Identify which cell holds the provided text, then report its (x, y) central coordinate. 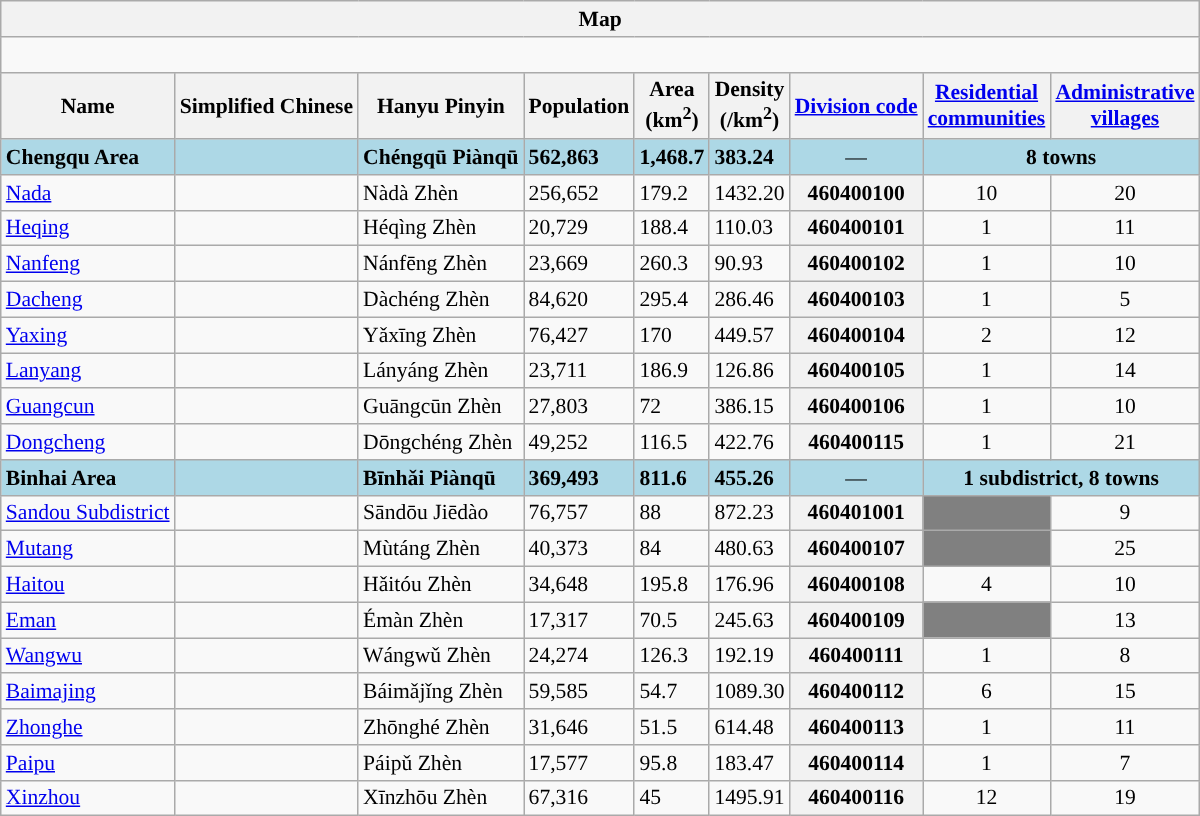
Administrative villages (1124, 106)
170 (672, 335)
460400116 (856, 798)
70.5 (672, 620)
13 (1124, 620)
25 (1124, 549)
110.03 (749, 228)
59,585 (580, 692)
188.4 (672, 228)
460400112 (856, 692)
40,373 (580, 549)
179.2 (672, 193)
460400103 (856, 300)
6 (987, 692)
8 towns (1062, 157)
Páipǔ Zhèn (441, 763)
Émàn Zhèn (441, 620)
Sāndōu Jiēdào (441, 513)
90.93 (749, 264)
460401001 (856, 513)
49,252 (580, 442)
Guangcun (88, 407)
Yǎxīng Zhèn (441, 335)
Chéngqū Piànqū (441, 157)
Hǎitóu Zhèn (441, 585)
126.3 (672, 656)
45 (672, 798)
811.6 (672, 478)
455.26 (749, 478)
369,493 (580, 478)
19 (1124, 798)
76,427 (580, 335)
260.3 (672, 264)
Heqing (88, 228)
2 (987, 335)
9 (1124, 513)
256,652 (580, 193)
Zhonghe (88, 727)
23,711 (580, 371)
186.9 (672, 371)
480.63 (749, 549)
460400106 (856, 407)
460400107 (856, 549)
31,646 (580, 727)
Wángwǔ Zhèn (441, 656)
88 (672, 513)
Name (88, 106)
Guāngcūn Zhèn (441, 407)
460400114 (856, 763)
24,274 (580, 656)
Xinzhou (88, 798)
562,863 (580, 157)
Nada (88, 193)
Residential communities (987, 106)
460400113 (856, 727)
872.23 (749, 513)
Map (600, 19)
Dàchéng Zhèn (441, 300)
8 (1124, 656)
67,316 (580, 798)
34,648 (580, 585)
84 (672, 549)
Population (580, 106)
460400100 (856, 193)
Lanyang (88, 371)
195.8 (672, 585)
Chengqu Area (88, 157)
4 (987, 585)
Héqìng Zhèn (441, 228)
295.4 (672, 300)
286.46 (749, 300)
Haitou (88, 585)
460400109 (856, 620)
Zhōnghé Zhèn (441, 727)
1 subdistrict, 8 towns (1062, 478)
17,577 (580, 763)
386.15 (749, 407)
Nánfēng Zhèn (441, 264)
245.63 (749, 620)
460400111 (856, 656)
Binhai Area (88, 478)
183.47 (749, 763)
Sandou Subdistrict (88, 513)
Yaxing (88, 335)
192.19 (749, 656)
1089.30 (749, 692)
84,620 (580, 300)
Eman (88, 620)
Hanyu Pinyin (441, 106)
460400104 (856, 335)
20,729 (580, 228)
23,669 (580, 264)
460400102 (856, 264)
5 (1124, 300)
Xīnzhōu Zhèn (441, 798)
1495.91 (749, 798)
14 (1124, 371)
449.57 (749, 335)
460400105 (856, 371)
15 (1124, 692)
Simplified Chinese (266, 106)
76,757 (580, 513)
460400101 (856, 228)
Dacheng (88, 300)
Wangwu (88, 656)
7 (1124, 763)
Báimǎjǐng Zhèn (441, 692)
1,468.7 (672, 157)
126.86 (749, 371)
95.8 (672, 763)
17,317 (580, 620)
Division code (856, 106)
422.76 (749, 442)
Paipu (88, 763)
1432.20 (749, 193)
20 (1124, 193)
Dōngchéng Zhèn (441, 442)
Baimajing (88, 692)
383.24 (749, 157)
Mùtáng Zhèn (441, 549)
176.96 (749, 585)
Lányáng Zhèn (441, 371)
72 (672, 407)
Dongcheng (88, 442)
21 (1124, 442)
Bīnhǎi Piànqū (441, 478)
116.5 (672, 442)
Nanfeng (88, 264)
51.5 (672, 727)
54.7 (672, 692)
Mutang (88, 549)
27,803 (580, 407)
Density(/km2) (749, 106)
460400108 (856, 585)
Area(km2) (672, 106)
460400115 (856, 442)
Nàdà Zhèn (441, 193)
614.48 (749, 727)
